For the text-containing cell, return its midpoint in (x, y) coordinate format. 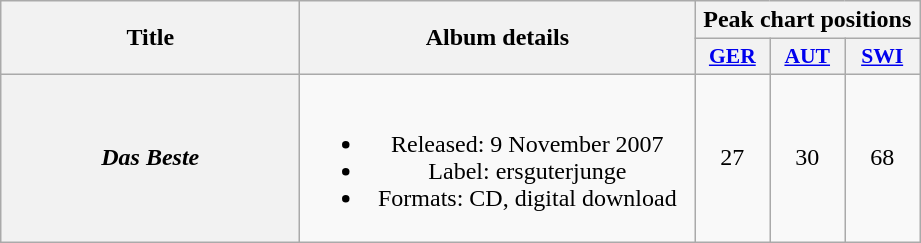
AUT (808, 57)
Album details (498, 38)
SWI (882, 57)
Released: 9 November 2007Label: ersguterjungeFormats: CD, digital download (498, 158)
Das Beste (150, 158)
68 (882, 158)
Title (150, 38)
Peak chart positions (808, 20)
GER (732, 57)
27 (732, 158)
30 (808, 158)
